Locate the cell with the specified text and output its [x, y] center coordinate. 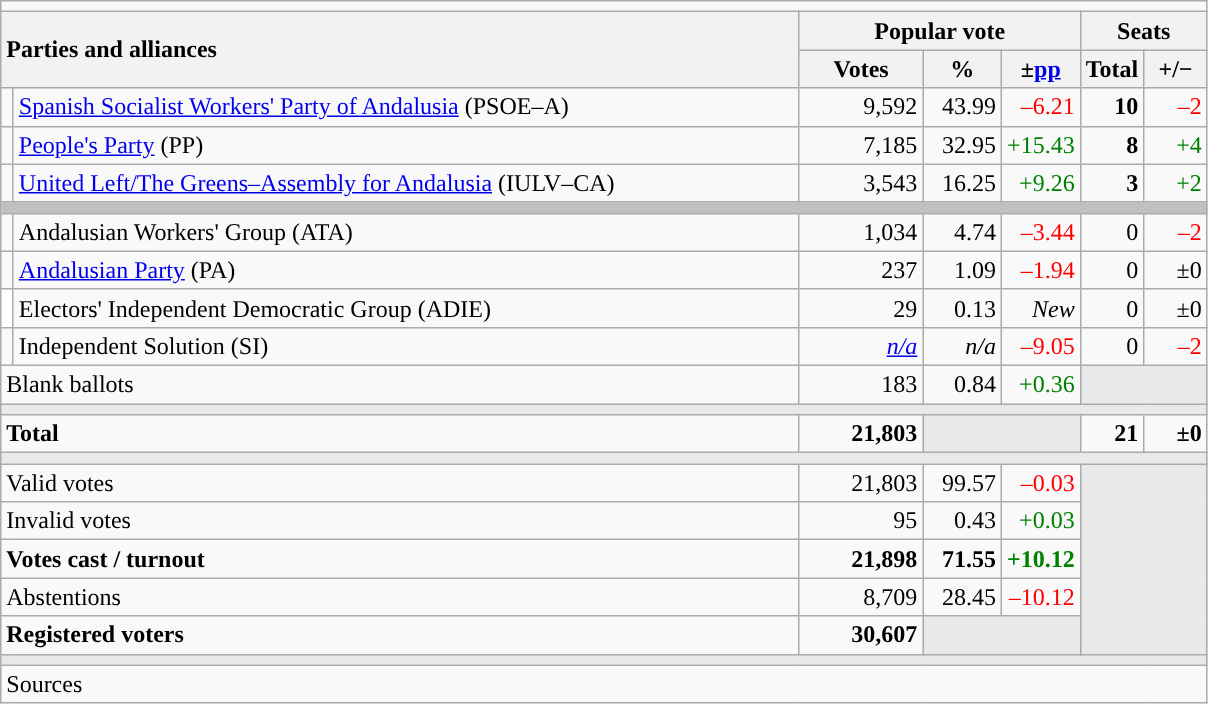
1,034 [861, 232]
32.95 [962, 145]
95 [861, 521]
183 [861, 384]
Andalusian Workers' Group (ATA) [406, 232]
–3.44 [1040, 232]
+2 [1176, 183]
21,898 [861, 559]
–0.03 [1040, 483]
+0.36 [1040, 384]
–9.05 [1040, 346]
9,592 [861, 107]
8,709 [861, 597]
43.99 [962, 107]
0.84 [962, 384]
30,607 [861, 635]
New [1040, 308]
+10.12 [1040, 559]
Abstentions [400, 597]
Andalusian Party (PA) [406, 270]
Registered voters [400, 635]
United Left/The Greens–Assembly for Andalusia (IULV–CA) [406, 183]
0.13 [962, 308]
Votes cast / turnout [400, 559]
16.25 [962, 183]
Parties and alliances [400, 50]
Valid votes [400, 483]
Independent Solution (SI) [406, 346]
21 [1112, 434]
+/− [1176, 69]
Electors' Independent Democratic Group (ADIE) [406, 308]
Spanish Socialist Workers' Party of Andalusia (PSOE–A) [406, 107]
4.74 [962, 232]
Invalid votes [400, 521]
–6.21 [1040, 107]
28.45 [962, 597]
3 [1112, 183]
+0.03 [1040, 521]
29 [861, 308]
8 [1112, 145]
+15.43 [1040, 145]
99.57 [962, 483]
71.55 [962, 559]
±pp [1040, 69]
1.09 [962, 270]
Votes [861, 69]
7,185 [861, 145]
10 [1112, 107]
Sources [604, 684]
People's Party (PP) [406, 145]
237 [861, 270]
+9.26 [1040, 183]
Blank ballots [400, 384]
Popular vote [940, 31]
–1.94 [1040, 270]
+4 [1176, 145]
Seats [1144, 31]
3,543 [861, 183]
0.43 [962, 521]
% [962, 69]
–10.12 [1040, 597]
